Output the [x, y] coordinate of the center of the cell containing the given text.  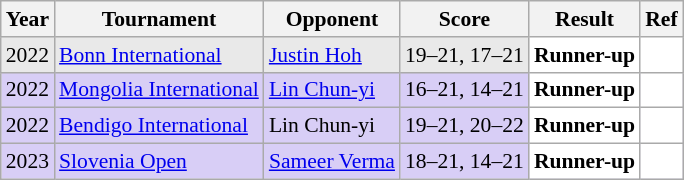
2023 [28, 162]
19–21, 17–21 [464, 55]
Bonn International [159, 55]
Year [28, 19]
Tournament [159, 19]
18–21, 14–21 [464, 162]
Opponent [332, 19]
Justin Hoh [332, 55]
19–21, 20–22 [464, 126]
Ref [661, 19]
Bendigo International [159, 126]
Slovenia Open [159, 162]
Result [584, 19]
Score [464, 19]
16–21, 14–21 [464, 90]
Sameer Verma [332, 162]
Mongolia International [159, 90]
